Determine the (x, y) coordinate at the center of the cell enclosing the given text.  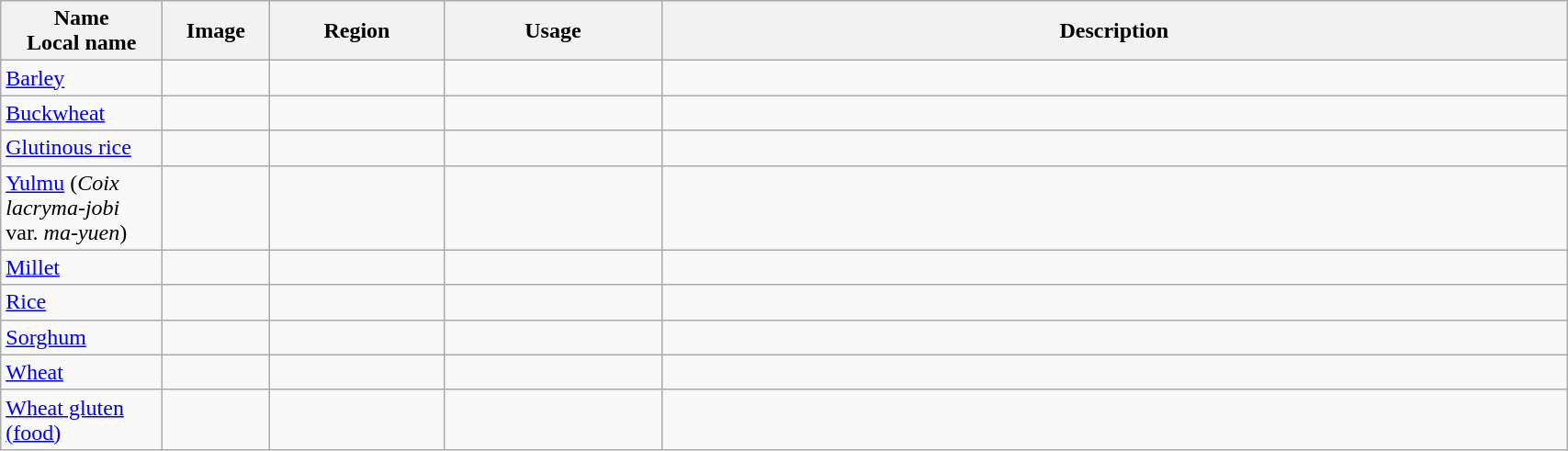
Buckwheat (82, 113)
NameLocal name (82, 31)
Usage (553, 31)
Rice (82, 302)
Wheat gluten (food) (82, 419)
Barley (82, 78)
Description (1114, 31)
Millet (82, 267)
Image (216, 31)
Yulmu (Coix lacryma-jobi var. ma-yuen) (82, 208)
Wheat (82, 372)
Sorghum (82, 337)
Region (356, 31)
Glutinous rice (82, 148)
